Extract the (X, Y) coordinate from the center of the cell holding the provided text.  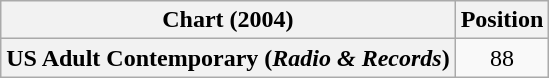
88 (502, 58)
US Adult Contemporary (Radio & Records) (228, 58)
Chart (2004) (228, 20)
Position (502, 20)
